Capture the cell that displays the provided text and extract its (X, Y) central coordinate. 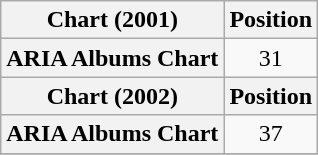
37 (271, 134)
Chart (2002) (112, 96)
Chart (2001) (112, 20)
31 (271, 58)
